Locate the cell with the specified text and output its [x, y] center coordinate. 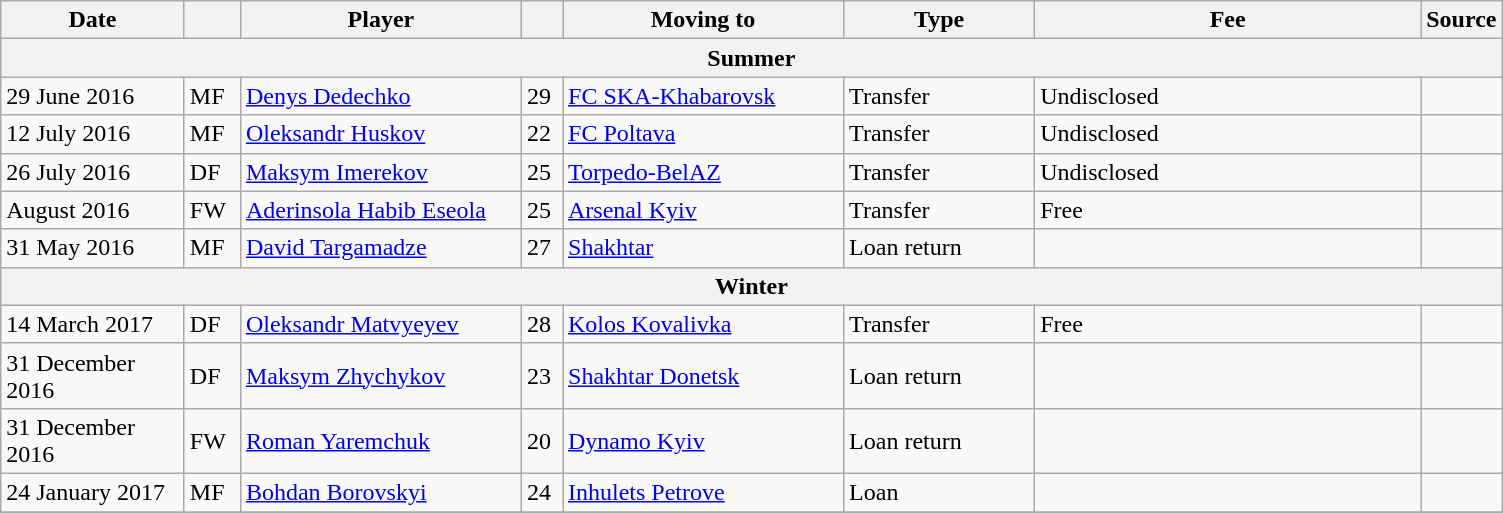
27 [542, 248]
FC Poltava [702, 134]
Roman Yaremchuk [380, 440]
Source [1462, 20]
Shakhtar Donetsk [702, 376]
26 July 2016 [93, 172]
29 [542, 96]
28 [542, 324]
Fee [1228, 20]
14 March 2017 [93, 324]
22 [542, 134]
Dynamo Kyiv [702, 440]
12 July 2016 [93, 134]
Oleksandr Huskov [380, 134]
Bohdan Borovskyi [380, 492]
Date [93, 20]
Moving to [702, 20]
Loan [940, 492]
23 [542, 376]
Shakhtar [702, 248]
FC SKA-Khabarovsk [702, 96]
Denys Dedechko [380, 96]
20 [542, 440]
29 June 2016 [93, 96]
Type [940, 20]
Player [380, 20]
Torpedo-BelAZ [702, 172]
Arsenal Kyiv [702, 210]
Maksym Imerekov [380, 172]
Winter [752, 286]
August 2016 [93, 210]
David Targamadze [380, 248]
31 May 2016 [93, 248]
Kolos Kovalivka [702, 324]
Maksym Zhychykov [380, 376]
Inhulets Petrove [702, 492]
Aderinsola Habib Eseola [380, 210]
Oleksandr Matvyeyev [380, 324]
24 January 2017 [93, 492]
24 [542, 492]
Summer [752, 58]
